Determine the (X, Y) coordinate at the center of the cell enclosing the given text.  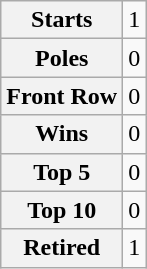
Wins (62, 134)
Top 5 (62, 172)
Front Row (62, 96)
Starts (62, 20)
Top 10 (62, 210)
Poles (62, 58)
Retired (62, 248)
